From the cell containing the given text, extract its center point as (X, Y) coordinate. 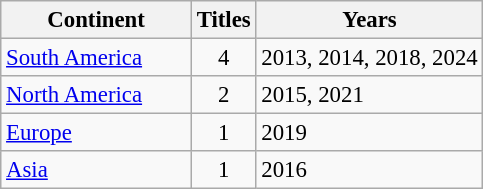
Titles (224, 20)
Europe (96, 133)
Asia (96, 170)
Years (370, 20)
South America (96, 58)
4 (224, 58)
2019 (370, 133)
Continent (96, 20)
2013, 2014, 2018, 2024 (370, 58)
2 (224, 95)
2015, 2021 (370, 95)
North America (96, 95)
2016 (370, 170)
